Provide the (X, Y) coordinate of the cell's center where the given text is located.  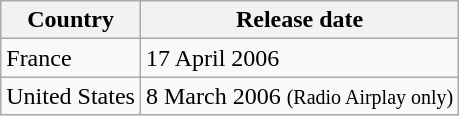
Country (71, 20)
United States (71, 96)
France (71, 58)
17 April 2006 (299, 58)
8 March 2006 (Radio Airplay only) (299, 96)
Release date (299, 20)
